Return the (x, y) coordinate for the center point of the cell that contains the specified text.  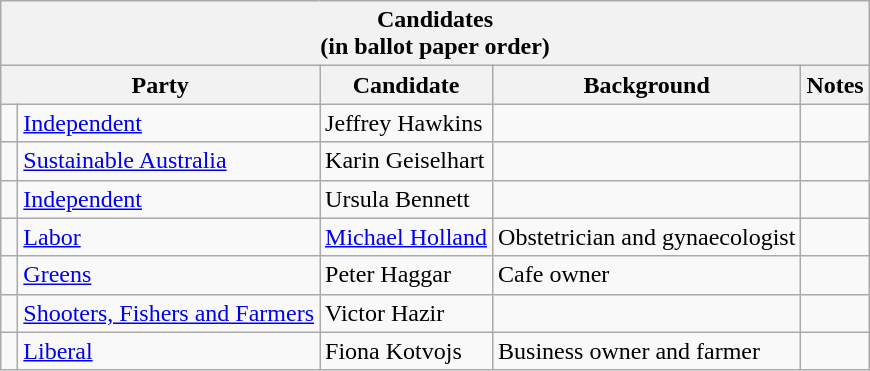
Labor (169, 237)
Fiona Kotvojs (406, 351)
Candidate (406, 85)
Party (160, 85)
Background (647, 85)
Candidates(in ballot paper order) (435, 34)
Obstetrician and gynaecologist (647, 237)
Business owner and farmer (647, 351)
Michael Holland (406, 237)
Victor Hazir (406, 313)
Cafe owner (647, 275)
Shooters, Fishers and Farmers (169, 313)
Peter Haggar (406, 275)
Greens (169, 275)
Sustainable Australia (169, 161)
Ursula Bennett (406, 199)
Jeffrey Hawkins (406, 123)
Karin Geiselhart (406, 161)
Notes (835, 85)
Liberal (169, 351)
